Return the [X, Y] coordinate for the center point of the cell that contains the specified text.  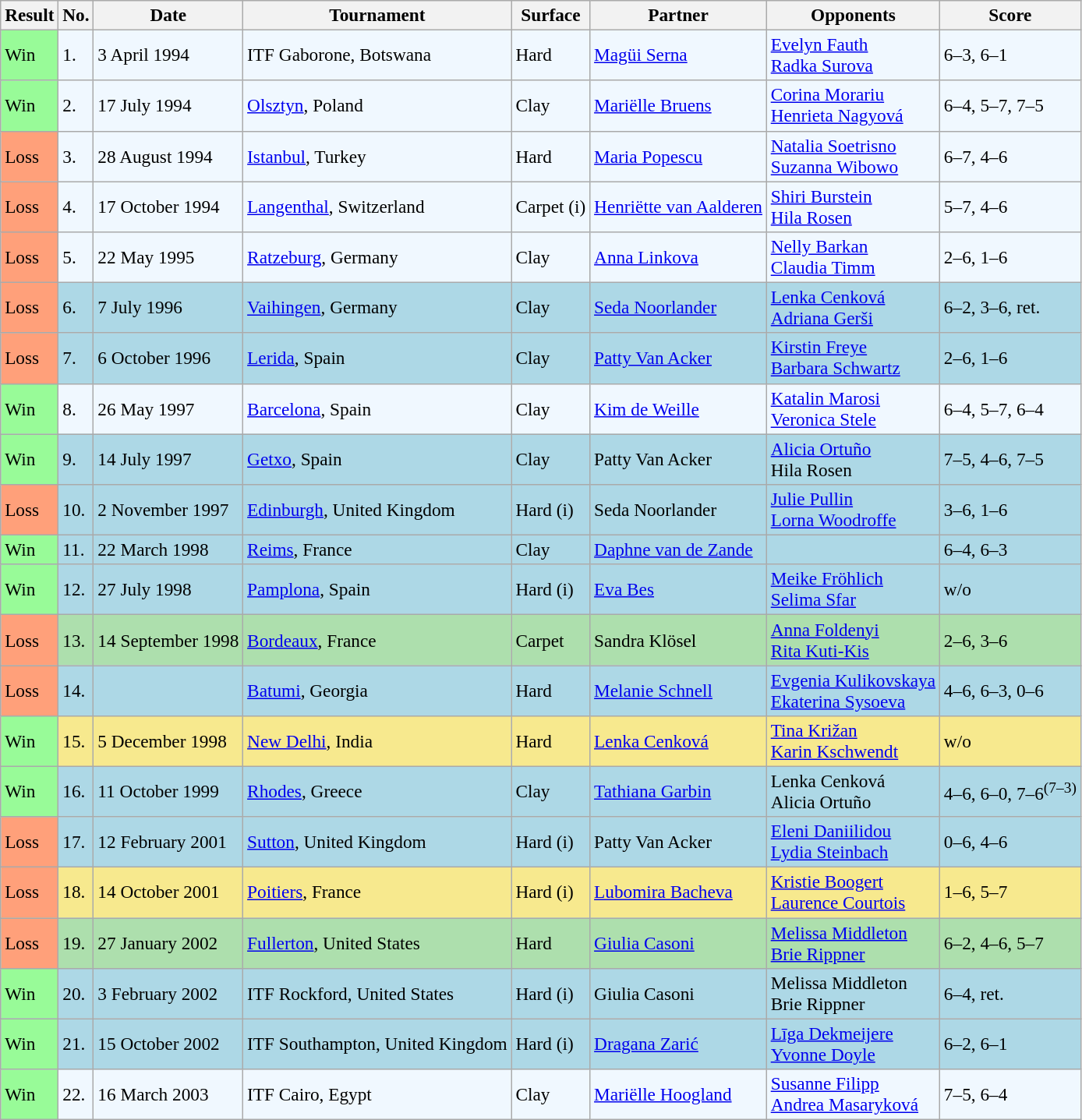
Sandra Klösel [678, 639]
17 October 1994 [168, 206]
Date [168, 15]
ITF Cairo, Egypt [377, 1094]
Magüi Serna [678, 55]
Carpet [550, 639]
Vaihingen, Germany [377, 307]
6–4, 5–7, 6–4 [1010, 408]
3 April 1994 [168, 55]
28 August 1994 [168, 156]
Kirstin Freye Barbara Schwartz [853, 359]
Olsztyn, Poland [377, 106]
No. [76, 15]
Istanbul, Turkey [377, 156]
5 December 1998 [168, 740]
15 October 2002 [168, 1044]
15. [76, 740]
Surface [550, 15]
7–5, 6–4 [1010, 1094]
16 March 2003 [168, 1094]
Daphne van de Zande [678, 549]
Maria Popescu [678, 156]
Mariëlle Hoogland [678, 1094]
Tathiana Garbin [678, 792]
12 February 2001 [168, 842]
Susanne Filipp Andrea Masaryková [853, 1094]
Shiri Burstein Hila Rosen [853, 206]
Nelly Barkan Claudia Timm [853, 257]
Lenka Cenková Adriana Gerši [853, 307]
0–6, 4–6 [1010, 842]
Katalin Marosi Veronica Stele [853, 408]
Edinburgh, United Kingdom [377, 510]
Kim de Weille [678, 408]
Barcelona, Spain [377, 408]
Ratzeburg, Germany [377, 257]
Partner [678, 15]
Pamplona, Spain [377, 589]
Bordeaux, France [377, 639]
14. [76, 691]
Eva Bes [678, 589]
13. [76, 639]
Getxo, Spain [377, 458]
ITF Rockford, United States [377, 993]
2–6, 3–6 [1010, 639]
Anna Linkova [678, 257]
Līga Dekmeijere Yvonne Doyle [853, 1044]
9. [76, 458]
10. [76, 510]
Opponents [853, 15]
5–7, 4–6 [1010, 206]
21. [76, 1044]
Meike Fröhlich Selima Sfar [853, 589]
6–7, 4–6 [1010, 156]
22 May 1995 [168, 257]
Result [30, 15]
3. [76, 156]
11 October 1999 [168, 792]
11. [76, 549]
Langenthal, Switzerland [377, 206]
2. [76, 106]
Rhodes, Greece [377, 792]
Carpet (i) [550, 206]
Tournament [377, 15]
6–2, 3–6, ret. [1010, 307]
8. [76, 408]
6–4, ret. [1010, 993]
22 March 1998 [168, 549]
7. [76, 359]
17 July 1994 [168, 106]
Henriëtte van Aalderen [678, 206]
16. [76, 792]
7–5, 4–6, 7–5 [1010, 458]
14 September 1998 [168, 639]
27 January 2002 [168, 943]
Julie Pullin Lorna Woodroffe [853, 510]
Batumi, Georgia [377, 691]
Anna Foldenyi Rita Kuti-Kis [853, 639]
19. [76, 943]
6–2, 4–6, 5–7 [1010, 943]
2 November 1997 [168, 510]
Eleni Daniilidou Lydia Steinbach [853, 842]
Mariëlle Bruens [678, 106]
22. [76, 1094]
Kristie Boogert Laurence Courtois [853, 892]
4–6, 6–3, 0–6 [1010, 691]
Score [1010, 15]
26 May 1997 [168, 408]
Melanie Schnell [678, 691]
Evelyn Fauth Radka Surova [853, 55]
Lenka Cenková Alicia Ortuño [853, 792]
1–6, 5–7 [1010, 892]
Poitiers, France [377, 892]
18. [76, 892]
14 July 1997 [168, 458]
6. [76, 307]
6–2, 6–1 [1010, 1044]
Corina Morariu Henrieta Nagyová [853, 106]
14 October 2001 [168, 892]
Tina Križan Karin Kschwendt [853, 740]
Natalia Soetrisno Suzanna Wibowo [853, 156]
Lubomira Bacheva [678, 892]
6–3, 6–1 [1010, 55]
1. [76, 55]
New Delhi, India [377, 740]
Reims, France [377, 549]
12. [76, 589]
4. [76, 206]
27 July 1998 [168, 589]
4–6, 6–0, 7–6(7–3) [1010, 792]
17. [76, 842]
Dragana Zarić [678, 1044]
6–4, 5–7, 7–5 [1010, 106]
Lerida, Spain [377, 359]
ITF Southampton, United Kingdom [377, 1044]
Alicia Ortuño Hila Rosen [853, 458]
Evgenia Kulikovskaya Ekaterina Sysoeva [853, 691]
5. [76, 257]
7 July 1996 [168, 307]
3–6, 1–6 [1010, 510]
20. [76, 993]
6–4, 6–3 [1010, 549]
Fullerton, United States [377, 943]
ITF Gaborone, Botswana [377, 55]
Lenka Cenková [678, 740]
Sutton, United Kingdom [377, 842]
6 October 1996 [168, 359]
3 February 2002 [168, 993]
